Locate the cell with the specified text and output its (X, Y) center coordinate. 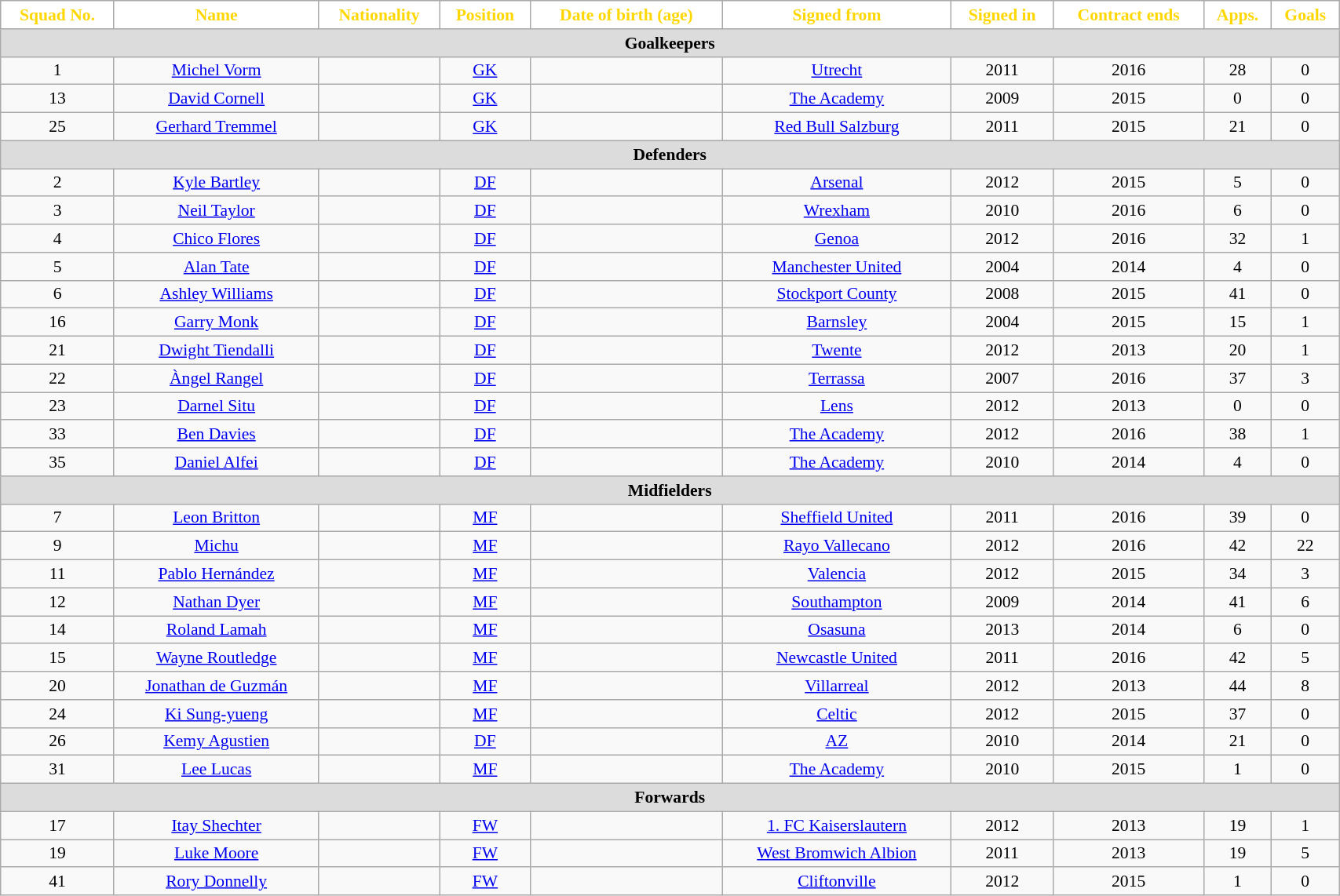
David Cornell (217, 99)
Jonathan de Guzmán (217, 686)
Cliftonville (837, 882)
Sheffield United (837, 518)
Goals (1305, 15)
Pablo Hernández (217, 574)
Red Bull Salzburg (837, 127)
24 (58, 714)
Defenders (670, 155)
Osasuna (837, 630)
Kemy Agustien (217, 741)
West Bromwich Albion (837, 854)
Nationality (379, 15)
Genoa (837, 239)
Rayo Vallecano (837, 546)
Michel Vorm (217, 71)
Chico Flores (217, 239)
7 (58, 518)
25 (58, 127)
Darnel Situ (217, 406)
17 (58, 825)
Name (217, 15)
Position (485, 15)
2008 (1002, 294)
Villarreal (837, 686)
Michu (217, 546)
28 (1237, 71)
Squad No. (58, 15)
Rory Donnelly (217, 882)
Dwight Tiendalli (217, 351)
Garry Monk (217, 322)
34 (1237, 574)
31 (58, 770)
2 (58, 183)
Signed in (1002, 15)
Utrecht (837, 71)
Leon Britton (217, 518)
Apps. (1237, 15)
Neil Taylor (217, 211)
Nathan Dyer (217, 602)
Twente (837, 351)
Gerhard Tremmel (217, 127)
Contract ends (1129, 15)
Ashley Williams (217, 294)
13 (58, 99)
32 (1237, 239)
Stockport County (837, 294)
Manchester United (837, 267)
35 (58, 462)
Newcastle United (837, 658)
Arsenal (837, 183)
Daniel Alfei (217, 462)
Terrassa (837, 378)
Wayne Routledge (217, 658)
Wrexham (837, 211)
Signed from (837, 15)
Lee Lucas (217, 770)
Valencia (837, 574)
Alan Tate (217, 267)
Luke Moore (217, 854)
14 (58, 630)
Itay Shechter (217, 825)
23 (58, 406)
26 (58, 741)
12 (58, 602)
Forwards (670, 798)
Goalkeepers (670, 43)
39 (1237, 518)
Roland Lamah (217, 630)
38 (1237, 435)
Àngel Rangel (217, 378)
Kyle Bartley (217, 183)
2007 (1002, 378)
Southampton (837, 602)
Celtic (837, 714)
9 (58, 546)
Lens (837, 406)
44 (1237, 686)
Midfielders (670, 490)
Ben Davies (217, 435)
Ki Sung-yueng (217, 714)
Date of birth (age) (626, 15)
33 (58, 435)
16 (58, 322)
AZ (837, 741)
11 (58, 574)
Barnsley (837, 322)
1. FC Kaiserslautern (837, 825)
8 (1305, 686)
